Search for the cell housing the specified text and yield its (x, y) center coordinate. 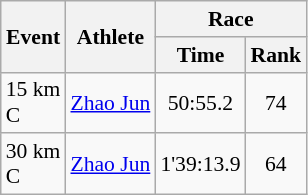
50:55.2 (200, 102)
Race (230, 19)
30 km C (34, 164)
Athlete (110, 36)
Rank (276, 55)
1'39:13.9 (200, 164)
15 km C (34, 102)
64 (276, 164)
Time (200, 55)
Event (34, 36)
74 (276, 102)
